Pinpoint the cell where the given text exists, returning its (X, Y) midpoint coordinate. 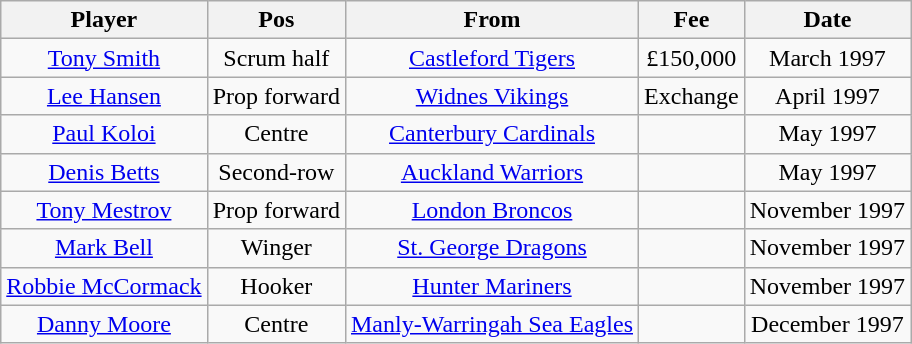
April 1997 (827, 96)
Second-row (276, 172)
December 1997 (827, 324)
Hooker (276, 286)
Tony Smith (104, 58)
Denis Betts (104, 172)
From (492, 20)
Paul Koloi (104, 134)
Manly-Warringah Sea Eagles (492, 324)
Widnes Vikings (492, 96)
Winger (276, 248)
Robbie McCormack (104, 286)
London Broncos (492, 210)
Pos (276, 20)
Danny Moore (104, 324)
St. George Dragons (492, 248)
Castleford Tigers (492, 58)
Canterbury Cardinals (492, 134)
Lee Hansen (104, 96)
Player (104, 20)
Exchange (692, 96)
Scrum half (276, 58)
£150,000 (692, 58)
Mark Bell (104, 248)
March 1997 (827, 58)
Hunter Mariners (492, 286)
Auckland Warriors (492, 172)
Fee (692, 20)
Tony Mestrov (104, 210)
Date (827, 20)
